Output the (X, Y) coordinate of the center of the cell containing the given text.  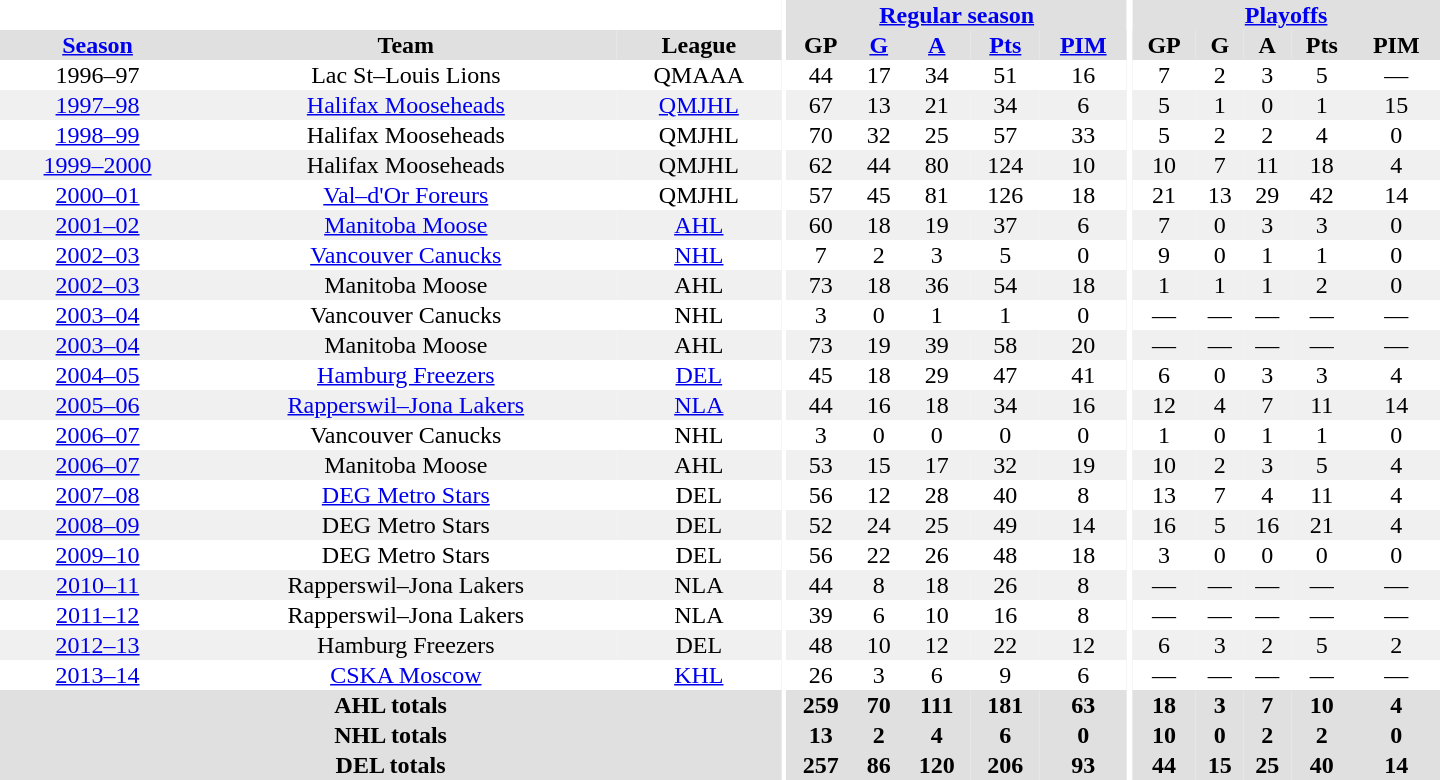
67 (820, 105)
1997–98 (98, 105)
1999–2000 (98, 165)
259 (820, 705)
33 (1084, 135)
37 (1006, 225)
52 (820, 525)
81 (936, 195)
2000–01 (98, 195)
AHL totals (390, 705)
Lac St–Louis Lions (406, 75)
62 (820, 165)
63 (1084, 705)
54 (1006, 285)
Team (406, 45)
2013–14 (98, 675)
2011–12 (98, 615)
49 (1006, 525)
120 (936, 765)
2008–09 (98, 525)
Val–d'Or Foreurs (406, 195)
QMAAA (698, 75)
1996–97 (98, 75)
206 (1006, 765)
KHL (698, 675)
36 (936, 285)
24 (878, 525)
42 (1322, 195)
2009–10 (98, 555)
1998–99 (98, 135)
2012–13 (98, 645)
126 (1006, 195)
93 (1084, 765)
41 (1084, 375)
257 (820, 765)
181 (1006, 705)
20 (1084, 345)
2004–05 (98, 375)
111 (936, 705)
Season (98, 45)
86 (878, 765)
28 (936, 495)
47 (1006, 375)
2001–02 (98, 225)
58 (1006, 345)
DEL totals (390, 765)
2010–11 (98, 585)
124 (1006, 165)
NHL totals (390, 735)
League (698, 45)
53 (820, 465)
Playoffs (1286, 15)
51 (1006, 75)
2005–06 (98, 405)
CSKA Moscow (406, 675)
60 (820, 225)
Regular season (956, 15)
2007–08 (98, 495)
80 (936, 165)
